Return the (x, y) coordinate for the center point of the cell that contains the specified text.  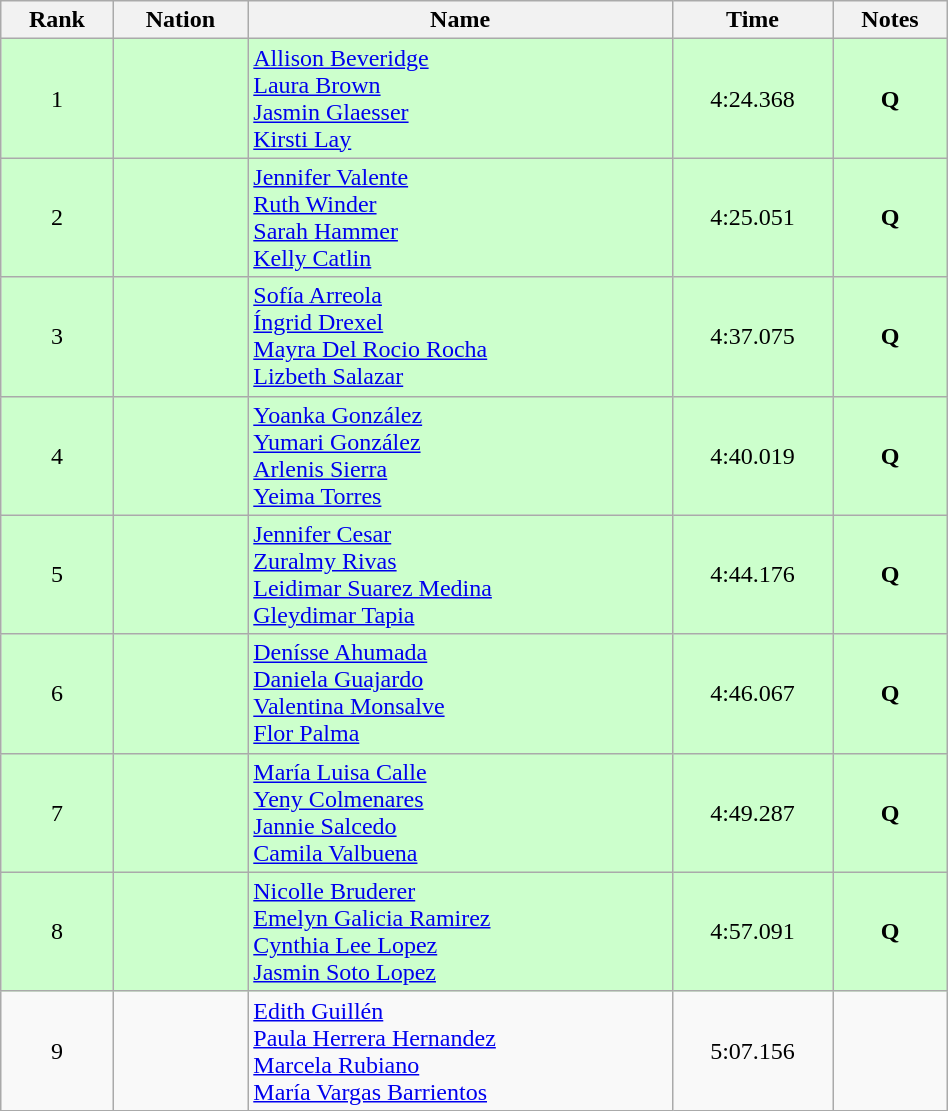
Denísse AhumadaDaniela GuajardoValentina MonsalveFlor Palma (460, 694)
Nicolle BrudererEmelyn Galicia RamirezCynthia Lee LopezJasmin Soto Lopez (460, 932)
Notes (890, 20)
4:40.019 (752, 456)
Time (752, 20)
4:57.091 (752, 932)
4:25.051 (752, 218)
Name (460, 20)
4:24.368 (752, 98)
2 (57, 218)
6 (57, 694)
Nation (180, 20)
Jennifer ValenteRuth WinderSarah HammerKelly Catlin (460, 218)
3 (57, 336)
Allison BeveridgeLaura BrownJasmin GlaesserKirsti Lay (460, 98)
8 (57, 932)
5:07.156 (752, 1050)
María Luisa CalleYeny ColmenaresJannie SalcedoCamila Valbuena (460, 812)
4 (57, 456)
Yoanka GonzálezYumari GonzálezArlenis SierraYeima Torres (460, 456)
Edith GuillénPaula Herrera HernandezMarcela RubianoMaría Vargas Barrientos (460, 1050)
5 (57, 574)
7 (57, 812)
9 (57, 1050)
Rank (57, 20)
4:37.075 (752, 336)
Jennifer CesarZuralmy RivasLeidimar Suarez MedinaGleydimar Tapia (460, 574)
Sofía ArreolaÍngrid DrexelMayra Del Rocio RochaLizbeth Salazar (460, 336)
4:46.067 (752, 694)
4:44.176 (752, 574)
1 (57, 98)
4:49.287 (752, 812)
